Output the (X, Y) coordinate of the center of the cell containing the given text.  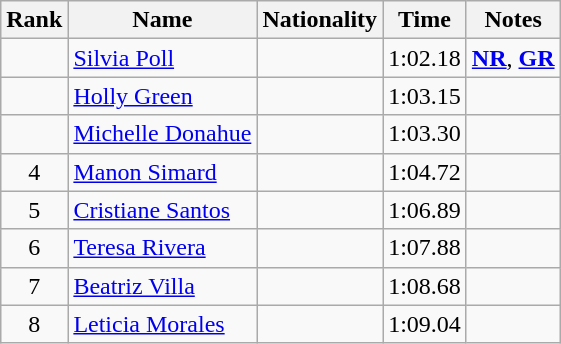
Name (162, 20)
4 (34, 172)
Silvia Poll (162, 58)
Nationality (320, 20)
1:06.89 (425, 210)
Holly Green (162, 96)
NR, GR (513, 58)
5 (34, 210)
Beatriz Villa (162, 286)
1:04.72 (425, 172)
6 (34, 248)
Rank (34, 20)
Michelle Donahue (162, 134)
1:03.30 (425, 134)
1:08.68 (425, 286)
Time (425, 20)
8 (34, 324)
1:09.04 (425, 324)
7 (34, 286)
1:03.15 (425, 96)
Teresa Rivera (162, 248)
1:02.18 (425, 58)
1:07.88 (425, 248)
Leticia Morales (162, 324)
Cristiane Santos (162, 210)
Notes (513, 20)
Manon Simard (162, 172)
